Search for the cell housing the specified text and yield its [X, Y] center coordinate. 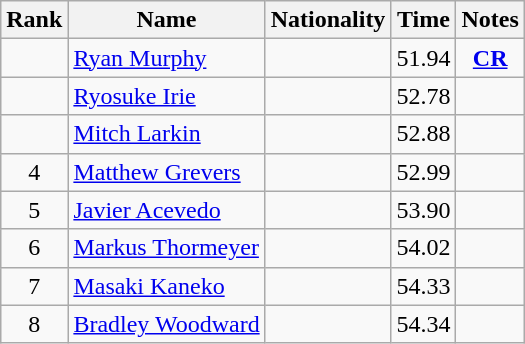
4 [34, 172]
Javier Acevedo [166, 210]
52.78 [424, 96]
Nationality [328, 20]
Time [424, 20]
Matthew Grevers [166, 172]
Name [166, 20]
Ryan Murphy [166, 58]
6 [34, 248]
54.34 [424, 324]
7 [34, 286]
Ryosuke Irie [166, 96]
8 [34, 324]
CR [490, 58]
5 [34, 210]
52.99 [424, 172]
Markus Thormeyer [166, 248]
52.88 [424, 134]
53.90 [424, 210]
Masaki Kaneko [166, 286]
Mitch Larkin [166, 134]
Bradley Woodward [166, 324]
51.94 [424, 58]
54.33 [424, 286]
54.02 [424, 248]
Rank [34, 20]
Notes [490, 20]
